Identify which cell holds the provided text, then report its (x, y) central coordinate. 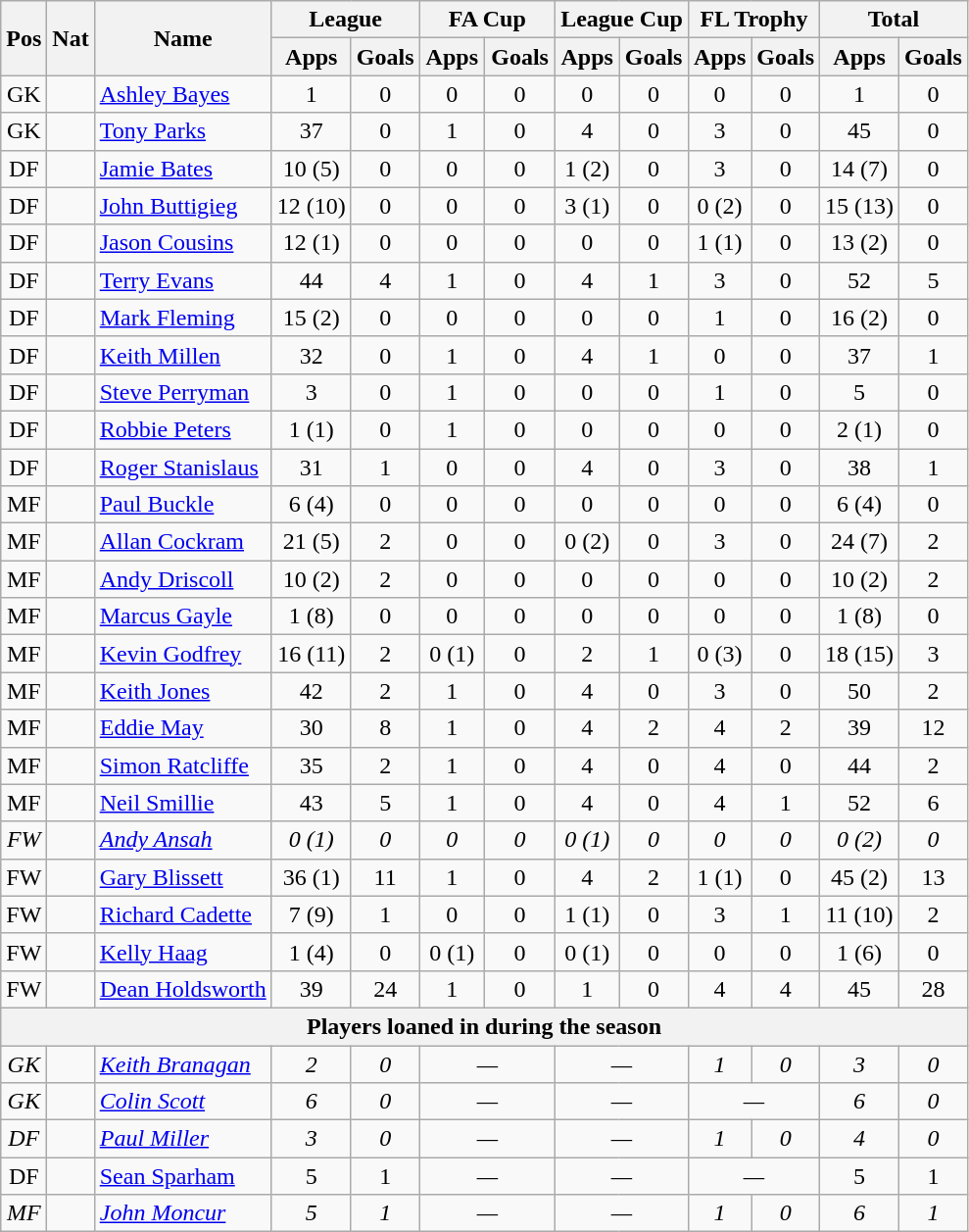
11 (385, 877)
1 (6) (860, 952)
Richard Cadette (182, 914)
11 (10) (860, 914)
Sean Sparham (182, 1176)
16 (2) (860, 318)
Eddie May (182, 728)
Tony Parks (182, 131)
Andy Ansah (182, 840)
Mark Fleming (182, 318)
Keith Branagan (182, 1063)
Andy Driscoll (182, 579)
28 (934, 989)
18 (15) (860, 654)
45 (2) (860, 877)
15 (13) (860, 206)
Neil Smillie (182, 803)
Terry Evans (182, 280)
Nat (71, 38)
36 (1) (312, 877)
Kevin Godfrey (182, 654)
24 (385, 989)
1 (4) (312, 952)
35 (312, 765)
Colin Scott (182, 1102)
50 (860, 691)
Jamie Bates (182, 169)
31 (312, 468)
Allan Cockram (182, 542)
Dean Holdsworth (182, 989)
3 (1) (588, 206)
12 (1) (312, 243)
32 (312, 355)
Paul Miller (182, 1139)
Robbie Peters (182, 429)
13 (934, 877)
10 (5) (312, 169)
1 (2) (588, 169)
Total (894, 20)
Name (182, 38)
13 (2) (860, 243)
Paul Buckle (182, 505)
Players loaned in during the season (484, 1026)
League Cup (622, 20)
Marcus Gayle (182, 616)
Roger Stanislaus (182, 468)
Ashley Bayes (182, 94)
Jason Cousins (182, 243)
43 (312, 803)
FL Trophy (753, 20)
24 (7) (860, 542)
FA Cup (488, 20)
15 (2) (312, 318)
Gary Blissett (182, 877)
John Moncur (182, 1213)
12 (934, 728)
14 (7) (860, 169)
Keith Jones (182, 691)
12 (10) (312, 206)
Keith Millen (182, 355)
16 (11) (312, 654)
Simon Ratcliffe (182, 765)
42 (312, 691)
7 (9) (312, 914)
Kelly Haag (182, 952)
21 (5) (312, 542)
2 (1) (860, 429)
John Buttigieg (182, 206)
Pos (24, 38)
Steve Perryman (182, 392)
30 (312, 728)
8 (385, 728)
0 (3) (719, 654)
38 (860, 468)
League (345, 20)
